Locate the cell with the specified text and output its [X, Y] center coordinate. 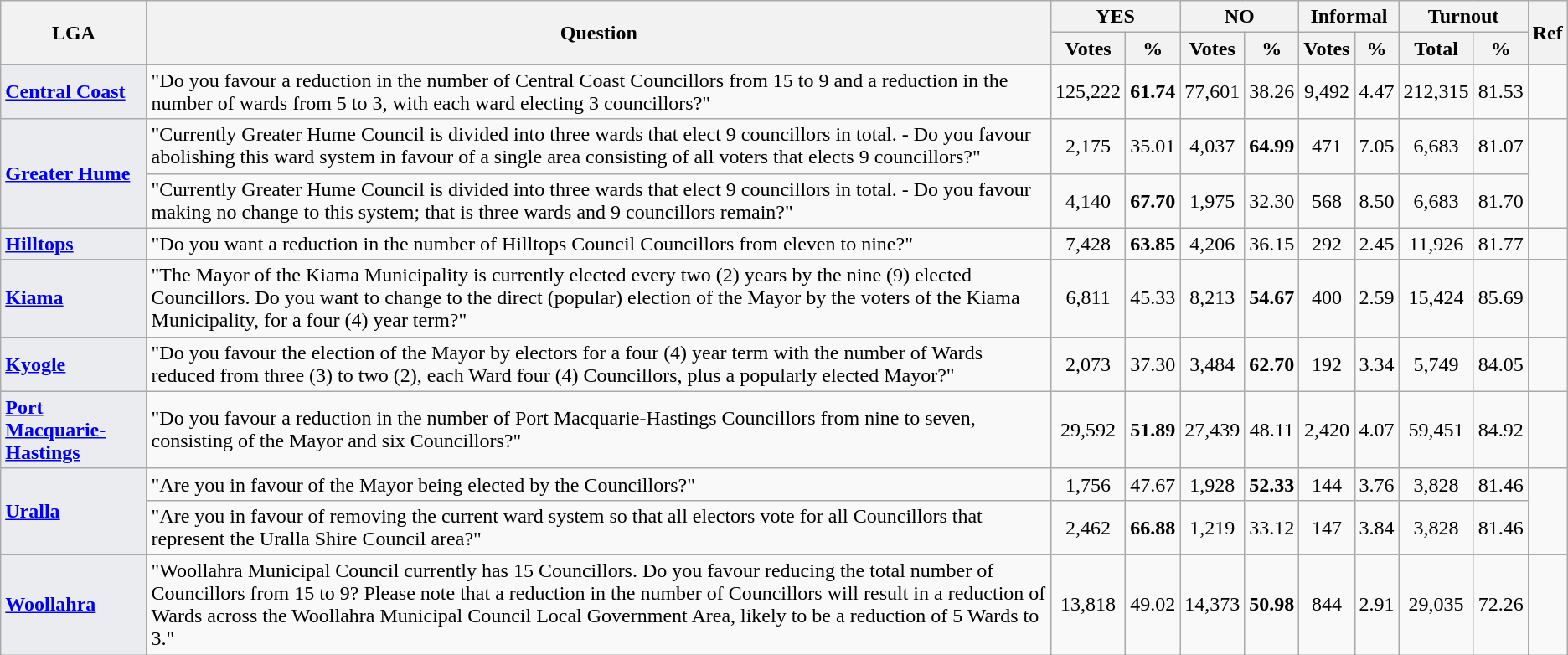
2.91 [1377, 605]
33.12 [1271, 528]
72.26 [1501, 605]
35.01 [1153, 146]
13,818 [1089, 605]
84.92 [1501, 430]
1,219 [1213, 528]
81.77 [1501, 244]
147 [1327, 528]
50.98 [1271, 605]
Greater Hume [74, 173]
54.67 [1271, 298]
125,222 [1089, 92]
292 [1327, 244]
Uralla [74, 511]
144 [1327, 484]
45.33 [1153, 298]
81.53 [1501, 92]
49.02 [1153, 605]
1,756 [1089, 484]
59,451 [1436, 430]
"Do you want a reduction in the number of Hilltops Council Councillors from eleven to nine?" [599, 244]
9,492 [1327, 92]
844 [1327, 605]
67.70 [1153, 201]
568 [1327, 201]
2,462 [1089, 528]
7,428 [1089, 244]
3.76 [1377, 484]
62.70 [1271, 364]
Turnout [1463, 17]
63.85 [1153, 244]
3.84 [1377, 528]
38.26 [1271, 92]
Central Coast [74, 92]
8,213 [1213, 298]
192 [1327, 364]
471 [1327, 146]
29,035 [1436, 605]
Ref [1548, 33]
36.15 [1271, 244]
51.89 [1153, 430]
4.47 [1377, 92]
2,175 [1089, 146]
Question [599, 33]
LGA [74, 33]
3.34 [1377, 364]
4.07 [1377, 430]
81.70 [1501, 201]
7.05 [1377, 146]
77,601 [1213, 92]
400 [1327, 298]
Woollahra [74, 605]
48.11 [1271, 430]
Total [1436, 49]
29,592 [1089, 430]
4,206 [1213, 244]
"Are you in favour of removing the current ward system so that all electors vote for all Councillors that represent the Uralla Shire Council area?" [599, 528]
37.30 [1153, 364]
2,073 [1089, 364]
81.07 [1501, 146]
Hilltops [74, 244]
1,928 [1213, 484]
52.33 [1271, 484]
14,373 [1213, 605]
47.67 [1153, 484]
NO [1240, 17]
"Are you in favour of the Mayor being elected by the Councillors?" [599, 484]
212,315 [1436, 92]
8.50 [1377, 201]
27,439 [1213, 430]
3,484 [1213, 364]
2.59 [1377, 298]
84.05 [1501, 364]
1,975 [1213, 201]
15,424 [1436, 298]
85.69 [1501, 298]
6,811 [1089, 298]
32.30 [1271, 201]
2,420 [1327, 430]
4,140 [1089, 201]
66.88 [1153, 528]
"Do you favour a reduction in the number of Port Macquarie-Hastings Councillors from nine to seven, consisting of the Mayor and six Councillors?" [599, 430]
5,749 [1436, 364]
Informal [1349, 17]
Port Macquarie-Hastings [74, 430]
64.99 [1271, 146]
61.74 [1153, 92]
4,037 [1213, 146]
YES [1116, 17]
2.45 [1377, 244]
Kiama [74, 298]
Kyogle [74, 364]
11,926 [1436, 244]
